Detect which cell encompasses the target text, then output its [x, y] center coordinate. 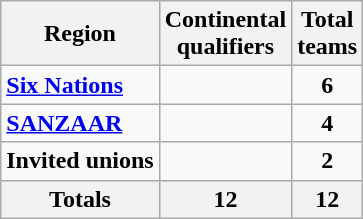
Six Nations [80, 85]
6 [328, 85]
Continental qualifiers [225, 34]
2 [328, 161]
Invited unions [80, 161]
Totals [80, 199]
4 [328, 123]
Total teams [328, 34]
Region [80, 34]
SANZAAR [80, 123]
